Pinpoint the cell where the given text exists, returning its (X, Y) midpoint coordinate. 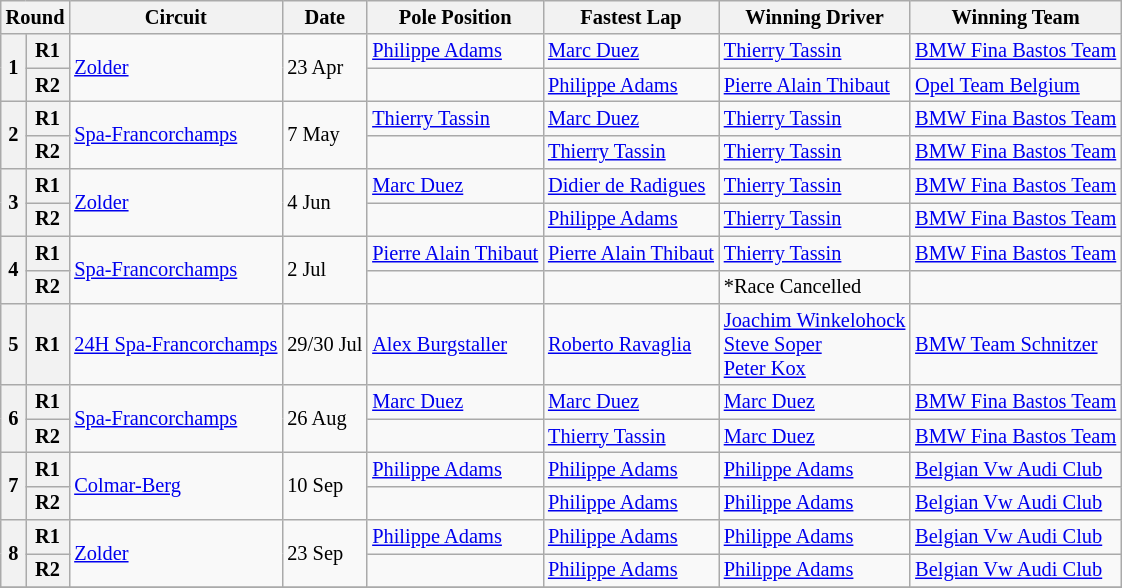
10 Sep (324, 486)
Pole Position (455, 17)
*Race Cancelled (814, 287)
7 May (324, 134)
Alex Burgstaller (455, 344)
5 (14, 344)
Winning Driver (814, 17)
Date (324, 17)
Colmar-Berg (176, 486)
24H Spa-Francorchamps (176, 344)
1 (14, 68)
23 Sep (324, 554)
Roberto Ravaglia (631, 344)
Circuit (176, 17)
Didier de Radigues (631, 186)
7 (14, 486)
8 (14, 554)
2 (14, 134)
Opel Team Belgium (1016, 85)
29/30 Jul (324, 344)
3 (14, 202)
4 Jun (324, 202)
4 (14, 270)
Fastest Lap (631, 17)
Round (36, 17)
BMW Team Schnitzer (1016, 344)
26 Aug (324, 418)
2 Jul (324, 270)
Joachim Winkelohock Steve Soper Peter Kox (814, 344)
Winning Team (1016, 17)
6 (14, 418)
23 Apr (324, 68)
